Search for the cell housing the specified text and yield its [X, Y] center coordinate. 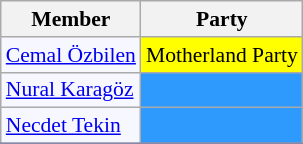
Party [222, 19]
Cemal Özbilen [71, 55]
Necdet Tekin [71, 126]
Member [71, 19]
Nural Karagöz [71, 90]
Motherland Party [222, 55]
